Return [X, Y] of the center of cell containing provided text 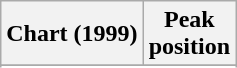
Chart (1999) [72, 34]
Peakposition [189, 34]
